Search for the cell housing the specified text and yield its [X, Y] center coordinate. 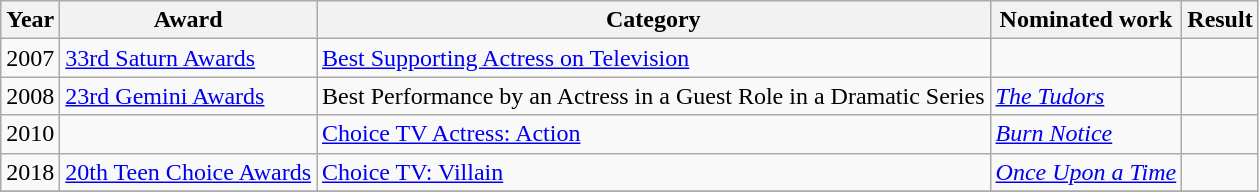
Year [30, 20]
23rd Gemini Awards [188, 96]
20th Teen Choice Awards [188, 172]
Category [653, 20]
Burn Notice [1086, 134]
The Tudors [1086, 96]
33rd Saturn Awards [188, 58]
Once Upon a Time [1086, 172]
Choice TV: Villain [653, 172]
2018 [30, 172]
Nominated work [1086, 20]
Result [1220, 20]
2010 [30, 134]
Award [188, 20]
2008 [30, 96]
Choice TV Actress: Action [653, 134]
2007 [30, 58]
Best Supporting Actress on Television [653, 58]
Best Performance by an Actress in a Guest Role in a Dramatic Series [653, 96]
